Identify which cell holds the provided text, then report its (X, Y) central coordinate. 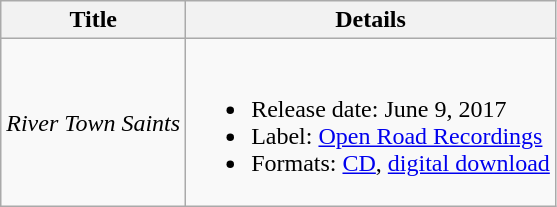
Title (94, 20)
Release date: June 9, 2017Label: Open Road RecordingsFormats: CD, digital download (371, 122)
River Town Saints (94, 122)
Details (371, 20)
